From the cell containing the given text, extract its center point as (X, Y) coordinate. 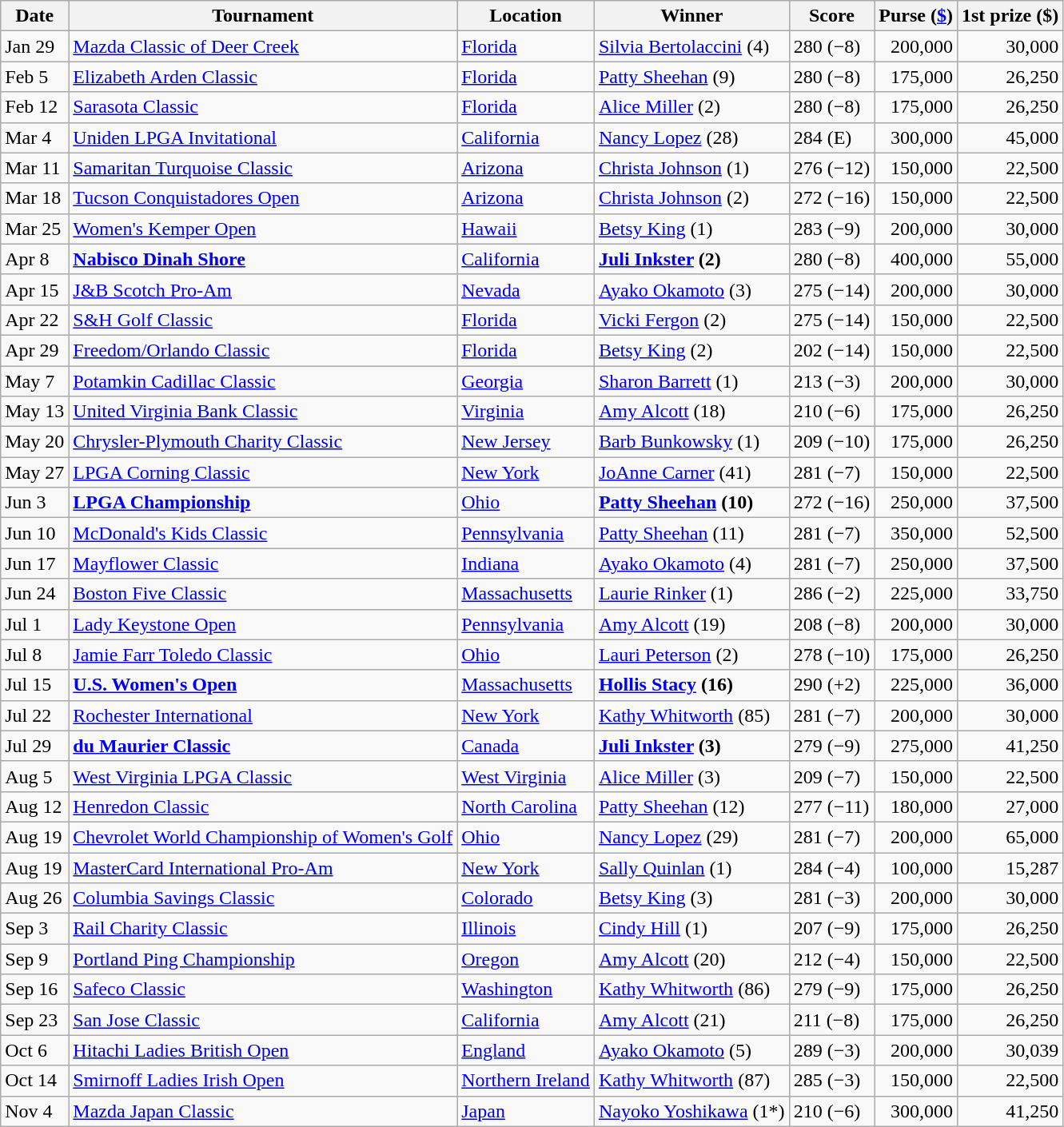
Sally Quinlan (1) (691, 867)
275,000 (916, 746)
Oct 14 (35, 1081)
290 (+2) (831, 685)
Hawaii (526, 229)
211 (−8) (831, 1020)
Cindy Hill (1) (691, 929)
Apr 8 (35, 259)
286 (−2) (831, 594)
Mar 4 (35, 137)
Mayflower Classic (263, 563)
Aug 12 (35, 806)
Portland Ping Championship (263, 959)
202 (−14) (831, 350)
Patty Sheehan (12) (691, 806)
285 (−3) (831, 1081)
Silvia Bertolaccini (4) (691, 46)
Vicki Fergon (2) (691, 320)
Amy Alcott (20) (691, 959)
S&H Golf Classic (263, 320)
Nabisco Dinah Shore (263, 259)
Uniden LPGA Invitational (263, 137)
Northern Ireland (526, 1081)
36,000 (1010, 685)
Sarasota Classic (263, 107)
West Virginia (526, 776)
LPGA Championship (263, 503)
284 (−4) (831, 867)
15,287 (1010, 867)
Apr 29 (35, 350)
Sharon Barrett (1) (691, 381)
33,750 (1010, 594)
289 (−3) (831, 1050)
Safeco Classic (263, 990)
Oct 6 (35, 1050)
213 (−3) (831, 381)
Score (831, 16)
Chrysler-Plymouth Charity Classic (263, 442)
Samaritan Turquoise Classic (263, 168)
Nancy Lopez (28) (691, 137)
55,000 (1010, 259)
Nayoko Yoshikawa (1*) (691, 1111)
276 (−12) (831, 168)
209 (−7) (831, 776)
208 (−8) (831, 624)
Aug 5 (35, 776)
Jun 10 (35, 533)
Jun 24 (35, 594)
du Maurier Classic (263, 746)
Sep 16 (35, 990)
Jun 3 (35, 503)
Lady Keystone Open (263, 624)
Kathy Whitworth (85) (691, 715)
Sep 9 (35, 959)
Apr 22 (35, 320)
Virginia (526, 412)
Juli Inkster (2) (691, 259)
JoAnne Carner (41) (691, 472)
Purse ($) (916, 16)
100,000 (916, 867)
Columbia Savings Classic (263, 898)
Mazda Classic of Deer Creek (263, 46)
350,000 (916, 533)
400,000 (916, 259)
May 20 (35, 442)
Chevrolet World Championship of Women's Golf (263, 837)
Washington (526, 990)
Rail Charity Classic (263, 929)
Jun 17 (35, 563)
Mar 11 (35, 168)
Kathy Whitworth (87) (691, 1081)
Freedom/Orlando Classic (263, 350)
Elizabeth Arden Classic (263, 77)
Sep 23 (35, 1020)
180,000 (916, 806)
Ayako Okamoto (5) (691, 1050)
Location (526, 16)
Feb 12 (35, 107)
San Jose Classic (263, 1020)
Christa Johnson (2) (691, 198)
Mar 18 (35, 198)
283 (−9) (831, 229)
Tucson Conquistadores Open (263, 198)
212 (−4) (831, 959)
Aug 26 (35, 898)
Hitachi Ladies British Open (263, 1050)
North Carolina (526, 806)
Henredon Classic (263, 806)
65,000 (1010, 837)
Rochester International (263, 715)
Ayako Okamoto (4) (691, 563)
Canada (526, 746)
Potamkin Cadillac Classic (263, 381)
45,000 (1010, 137)
207 (−9) (831, 929)
Nov 4 (35, 1111)
United Virginia Bank Classic (263, 412)
Indiana (526, 563)
Alice Miller (2) (691, 107)
MasterCard International Pro-Am (263, 867)
52,500 (1010, 533)
Betsy King (1) (691, 229)
Jul 22 (35, 715)
Amy Alcott (21) (691, 1020)
West Virginia LPGA Classic (263, 776)
209 (−10) (831, 442)
Japan (526, 1111)
Amy Alcott (18) (691, 412)
Smirnoff Ladies Irish Open (263, 1081)
Jamie Farr Toledo Classic (263, 655)
277 (−11) (831, 806)
Barb Bunkowsky (1) (691, 442)
27,000 (1010, 806)
New Jersey (526, 442)
Patty Sheehan (9) (691, 77)
Jul 8 (35, 655)
McDonald's Kids Classic (263, 533)
Hollis Stacy (16) (691, 685)
Jul 15 (35, 685)
Sep 3 (35, 929)
Lauri Peterson (2) (691, 655)
Boston Five Classic (263, 594)
Illinois (526, 929)
Christa Johnson (1) (691, 168)
Apr 15 (35, 289)
Winner (691, 16)
Feb 5 (35, 77)
Jul 1 (35, 624)
Betsy King (3) (691, 898)
Alice Miller (3) (691, 776)
Georgia (526, 381)
284 (E) (831, 137)
Colorado (526, 898)
U.S. Women's Open (263, 685)
May 7 (35, 381)
Tournament (263, 16)
Patty Sheehan (11) (691, 533)
May 13 (35, 412)
Date (35, 16)
Laurie Rinker (1) (691, 594)
Mar 25 (35, 229)
Oregon (526, 959)
Mazda Japan Classic (263, 1111)
Women's Kemper Open (263, 229)
Amy Alcott (19) (691, 624)
30,039 (1010, 1050)
May 27 (35, 472)
Jul 29 (35, 746)
Patty Sheehan (10) (691, 503)
Jan 29 (35, 46)
J&B Scotch Pro-Am (263, 289)
Ayako Okamoto (3) (691, 289)
LPGA Corning Classic (263, 472)
Nancy Lopez (29) (691, 837)
281 (−3) (831, 898)
Betsy King (2) (691, 350)
Juli Inkster (3) (691, 746)
278 (−10) (831, 655)
Kathy Whitworth (86) (691, 990)
England (526, 1050)
Nevada (526, 289)
1st prize ($) (1010, 16)
